Extract the (X, Y) coordinate from the center of the cell holding the provided text.  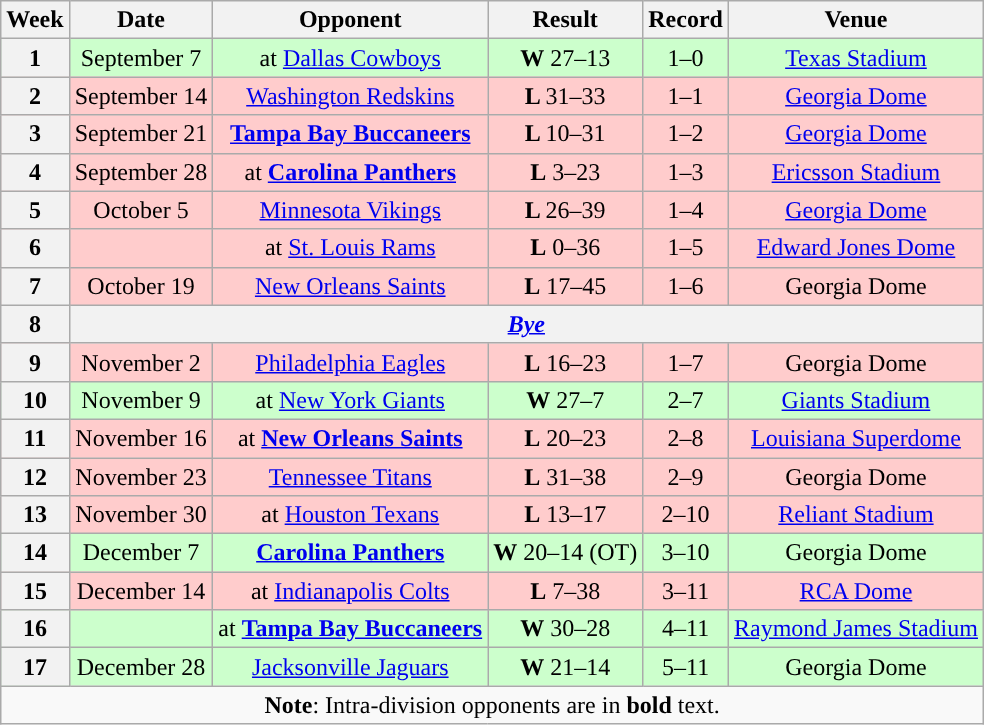
at Indianapolis Colts (350, 591)
Minnesota Vikings (350, 210)
3–10 (686, 553)
2–9 (686, 477)
1–5 (686, 248)
Washington Redskins (350, 96)
November 16 (141, 438)
10 (35, 400)
Carolina Panthers (350, 553)
Tennessee Titans (350, 477)
L 0–36 (566, 248)
8 (35, 324)
5–11 (686, 667)
at New Orleans Saints (350, 438)
Record (686, 20)
2–10 (686, 515)
November 23 (141, 477)
September 28 (141, 172)
4 (35, 172)
Result (566, 20)
2 (35, 96)
Philadelphia Eagles (350, 362)
Venue (856, 20)
Giants Stadium (856, 400)
November 9 (141, 400)
at Carolina Panthers (350, 172)
L 26–39 (566, 210)
1 (35, 58)
4–11 (686, 629)
17 (35, 667)
Bye (526, 324)
1–0 (686, 58)
at Tampa Bay Buccaneers (350, 629)
Week (35, 20)
October 19 (141, 286)
9 (35, 362)
Texas Stadium (856, 58)
September 14 (141, 96)
2–8 (686, 438)
3 (35, 134)
1–3 (686, 172)
December 7 (141, 553)
New Orleans Saints (350, 286)
Raymond James Stadium (856, 629)
L 7–38 (566, 591)
at New York Giants (350, 400)
Edward Jones Dome (856, 248)
RCA Dome (856, 591)
Reliant Stadium (856, 515)
L 20–23 (566, 438)
Note: Intra-division opponents are in bold text. (492, 705)
at Houston Texans (350, 515)
L 31–38 (566, 477)
September 21 (141, 134)
W 30–28 (566, 629)
Tampa Bay Buccaneers (350, 134)
6 (35, 248)
W 27–7 (566, 400)
at St. Louis Rams (350, 248)
L 13–17 (566, 515)
Jacksonville Jaguars (350, 667)
3–11 (686, 591)
December 28 (141, 667)
11 (35, 438)
W 27–13 (566, 58)
14 (35, 553)
W 21–14 (566, 667)
Date (141, 20)
15 (35, 591)
L 31–33 (566, 96)
13 (35, 515)
1–7 (686, 362)
November 2 (141, 362)
L 16–23 (566, 362)
Ericsson Stadium (856, 172)
September 7 (141, 58)
L 17–45 (566, 286)
W 20–14 (OT) (566, 553)
1–1 (686, 96)
at Dallas Cowboys (350, 58)
5 (35, 210)
L 3–23 (566, 172)
12 (35, 477)
16 (35, 629)
Louisiana Superdome (856, 438)
7 (35, 286)
1–2 (686, 134)
1–4 (686, 210)
October 5 (141, 210)
December 14 (141, 591)
L 10–31 (566, 134)
1–6 (686, 286)
Opponent (350, 20)
2–7 (686, 400)
November 30 (141, 515)
